Detect which cell encompasses the target text, then output its [X, Y] center coordinate. 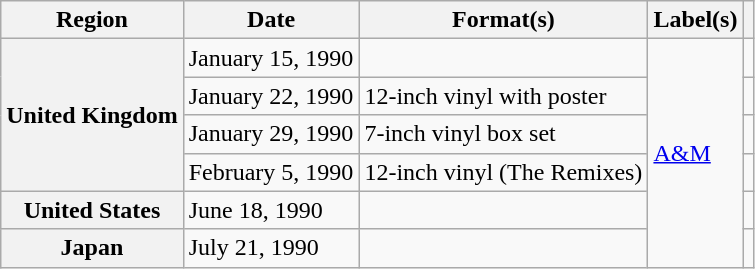
Format(s) [504, 20]
12-inch vinyl with poster [504, 96]
Label(s) [696, 20]
A&M [696, 153]
7-inch vinyl box set [504, 134]
June 18, 1990 [271, 210]
January 15, 1990 [271, 58]
12-inch vinyl (The Remixes) [504, 172]
United Kingdom [92, 115]
January 22, 1990 [271, 96]
United States [92, 210]
Japan [92, 248]
February 5, 1990 [271, 172]
Date [271, 20]
Region [92, 20]
January 29, 1990 [271, 134]
July 21, 1990 [271, 248]
